Scan for the cell matching the given text and deliver its [X, Y] coordinate at center. 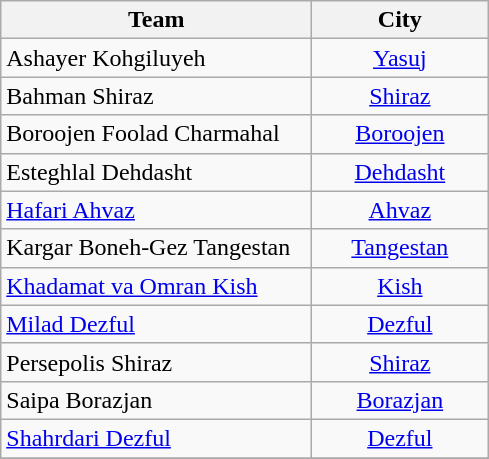
Shahrdari Dezful [156, 438]
Milad Dezful [156, 324]
Kargar Boneh-Gez Tangestan [156, 248]
Ashayer Kohgiluyeh [156, 58]
Team [156, 20]
Tangestan [400, 248]
Hafari Ahvaz [156, 210]
City [400, 20]
Persepolis Shiraz [156, 362]
Dehdasht [400, 172]
Saipa Borazjan [156, 400]
Borazjan [400, 400]
Yasuj [400, 58]
Kish [400, 286]
Boroojen Foolad Charmahal [156, 134]
Khadamat va Omran Kish [156, 286]
Ahvaz [400, 210]
Esteghlal Dehdasht [156, 172]
Boroojen [400, 134]
Bahman Shiraz [156, 96]
